Pinpoint the cell where the given text exists, returning its [x, y] midpoint coordinate. 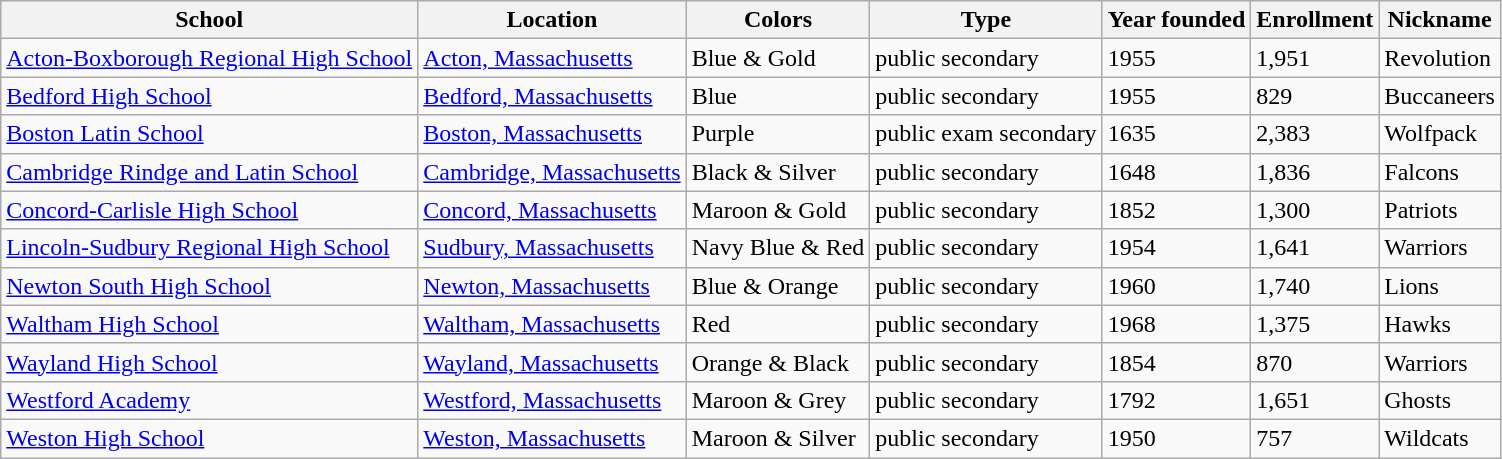
1852 [1176, 210]
Cambridge, Massachusetts [552, 172]
Sudbury, Massachusetts [552, 248]
Wildcats [1440, 438]
Weston High School [210, 438]
1950 [1176, 438]
Orange & Black [778, 362]
829 [1315, 96]
Hawks [1440, 324]
1954 [1176, 248]
1635 [1176, 134]
Boston, Massachusetts [552, 134]
Concord-Carlisle High School [210, 210]
Waltham High School [210, 324]
public exam secondary [986, 134]
1792 [1176, 400]
Blue & Gold [778, 58]
Falcons [1440, 172]
Enrollment [1315, 20]
1960 [1176, 286]
Waltham, Massachusetts [552, 324]
Patriots [1440, 210]
Boston Latin School [210, 134]
Wayland, Massachusetts [552, 362]
1,651 [1315, 400]
Wayland High School [210, 362]
1,300 [1315, 210]
1,641 [1315, 248]
Wolfpack [1440, 134]
Weston, Massachusetts [552, 438]
Concord, Massachusetts [552, 210]
Colors [778, 20]
Bedford, Massachusetts [552, 96]
Lincoln-Sudbury Regional High School [210, 248]
2,383 [1315, 134]
1,740 [1315, 286]
Acton-Boxborough Regional High School [210, 58]
870 [1315, 362]
Maroon & Grey [778, 400]
Acton, Massachusetts [552, 58]
Revolution [1440, 58]
Type [986, 20]
Location [552, 20]
Ghosts [1440, 400]
Blue [778, 96]
1854 [1176, 362]
Black & Silver [778, 172]
Newton South High School [210, 286]
1968 [1176, 324]
Lions [1440, 286]
Maroon & Silver [778, 438]
Maroon & Gold [778, 210]
Year founded [1176, 20]
School [210, 20]
Navy Blue & Red [778, 248]
Westford Academy [210, 400]
1,375 [1315, 324]
Westford, Massachusetts [552, 400]
Bedford High School [210, 96]
Purple [778, 134]
1,951 [1315, 58]
Newton, Massachusetts [552, 286]
1648 [1176, 172]
Blue & Orange [778, 286]
Cambridge Rindge and Latin School [210, 172]
757 [1315, 438]
Buccaneers [1440, 96]
1,836 [1315, 172]
Nickname [1440, 20]
Red [778, 324]
